Extract the (x, y) coordinate from the center of the cell holding the provided text.  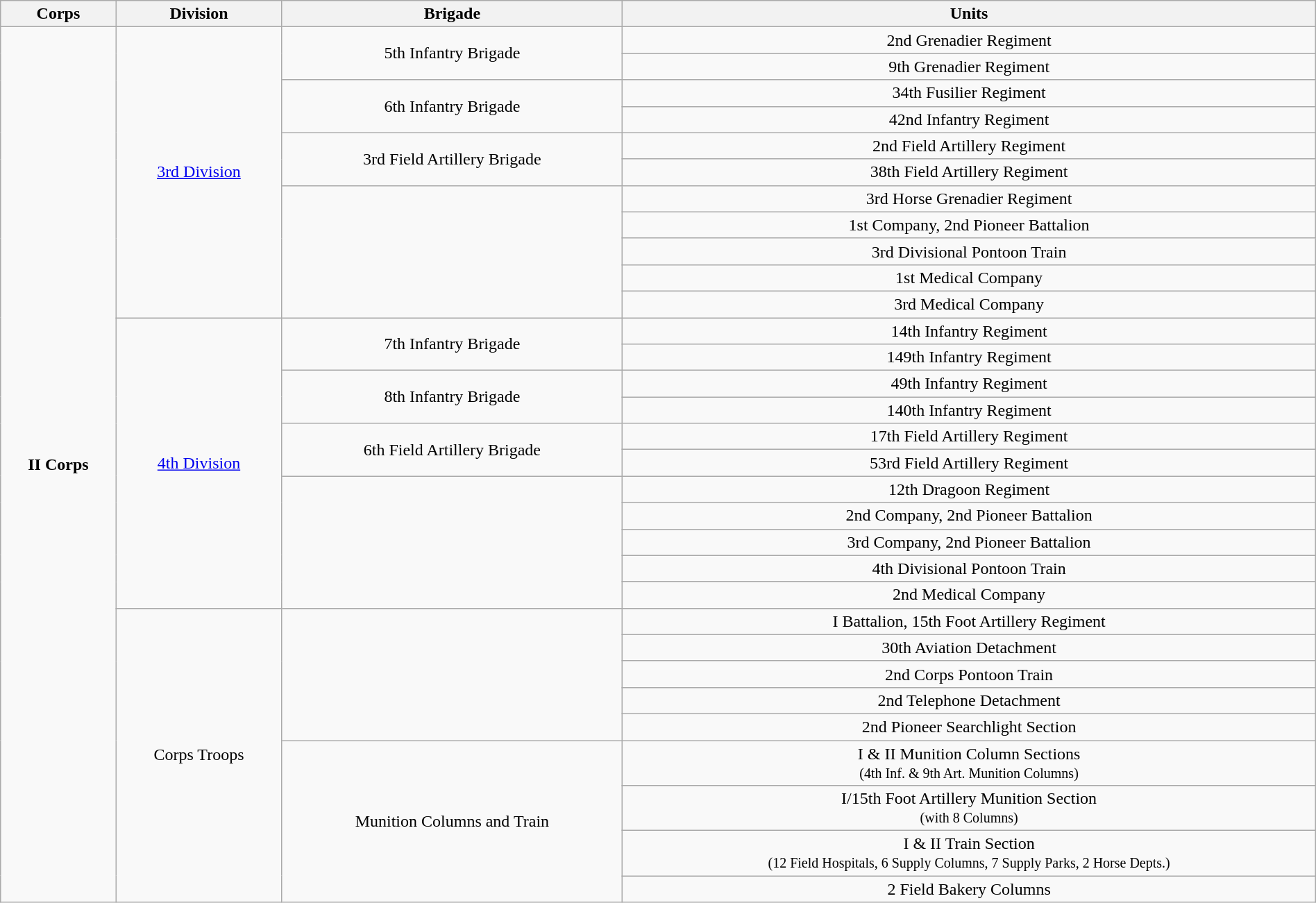
4th Division (199, 464)
12th Dragoon Regiment (969, 489)
42nd Infantry Regiment (969, 119)
2nd Field Artillery Regiment (969, 146)
5th Infantry Brigade (453, 53)
Munition Columns and Train (453, 820)
2nd Company, 2nd Pioneer Battalion (969, 516)
I/15th Foot Artillery Munition Section(with 8 Columns) (969, 808)
30th Aviation Detachment (969, 648)
3rd Company, 2nd Pioneer Battalion (969, 542)
49th Infantry Regiment (969, 384)
3rd Divisional Pontoon Train (969, 251)
1st Company, 2nd Pioneer Battalion (969, 225)
34th Fusilier Regiment (969, 93)
2nd Medical Company (969, 595)
53rd Field Artillery Regiment (969, 463)
I & II Train Section(12 Field Hospitals, 6 Supply Columns, 7 Supply Parks, 2 Horse Depts.) (969, 854)
2nd Pioneer Searchlight Section (969, 727)
14th Infantry Regiment (969, 331)
2nd Grenadier Regiment (969, 40)
3rd Horse Grenadier Regiment (969, 199)
2nd Corps Pontoon Train (969, 674)
3rd Field Artillery Brigade (453, 159)
38th Field Artillery Regiment (969, 172)
149th Infantry Regiment (969, 357)
2 Field Bakery Columns (969, 889)
9th Grenadier Regiment (969, 67)
3rd Medical Company (969, 304)
II Corps (58, 465)
3rd Division (199, 172)
Corps (58, 14)
Corps Troops (199, 755)
2nd Telephone Detachment (969, 700)
6th Field Artillery Brigade (453, 450)
7th Infantry Brigade (453, 344)
I & II Munition Column Sections(4th Inf. & 9th Art. Munition Columns) (969, 762)
I Battalion, 15th Foot Artillery Regiment (969, 621)
6th Infantry Brigade (453, 106)
Brigade (453, 14)
1st Medical Company (969, 278)
8th Infantry Brigade (453, 397)
4th Divisional Pontoon Train (969, 568)
Units (969, 14)
Division (199, 14)
140th Infantry Regiment (969, 410)
17th Field Artillery Regiment (969, 437)
